Provide the (X, Y) coordinate of the cell's center where the given text is located.  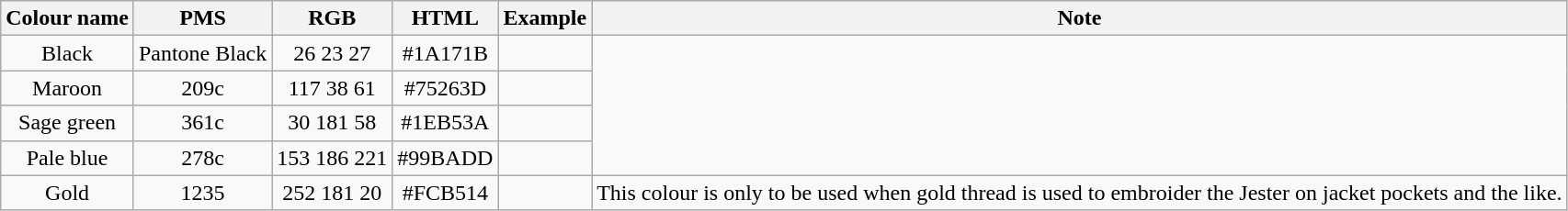
Gold (68, 193)
278c (202, 158)
252 181 20 (333, 193)
This colour is only to be used when gold thread is used to embroider the Jester on jacket pockets and the like. (1079, 193)
#99BADD (445, 158)
#FCB514 (445, 193)
Example (545, 18)
Pale blue (68, 158)
Sage green (68, 123)
PMS (202, 18)
Note (1079, 18)
Maroon (68, 88)
1235 (202, 193)
Black (68, 53)
26 23 27 (333, 53)
Colour name (68, 18)
#75263D (445, 88)
117 38 61 (333, 88)
RGB (333, 18)
HTML (445, 18)
30 181 58 (333, 123)
153 186 221 (333, 158)
361c (202, 123)
209c (202, 88)
Pantone Black (202, 53)
#1A171B (445, 53)
#1EB53A (445, 123)
